Determine the [X, Y] coordinate at the center of the cell enclosing the given text.  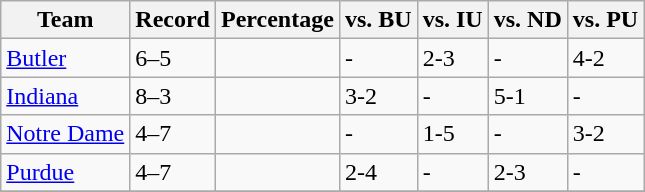
2-4 [378, 172]
8–3 [173, 96]
Notre Dame [66, 134]
vs. IU [452, 20]
Butler [66, 58]
4-2 [605, 58]
Indiana [66, 96]
5-1 [528, 96]
1-5 [452, 134]
vs. ND [528, 20]
Record [173, 20]
vs. BU [378, 20]
Purdue [66, 172]
vs. PU [605, 20]
Team [66, 20]
Percentage [277, 20]
6–5 [173, 58]
